Scan for the cell matching the given text and deliver its (X, Y) coordinate at center. 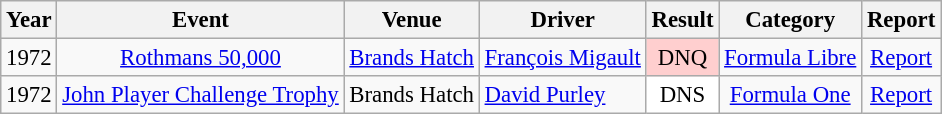
John Player Challenge Trophy (200, 95)
Rothmans 50,000 (200, 58)
DNS (682, 95)
Year (29, 20)
Result (682, 20)
Driver (562, 20)
Venue (412, 20)
François Migault (562, 58)
Category (790, 20)
Formula One (790, 95)
Formula Libre (790, 58)
David Purley (562, 95)
Event (200, 20)
DNQ (682, 58)
